Identify which cell holds the provided text, then report its [X, Y] central coordinate. 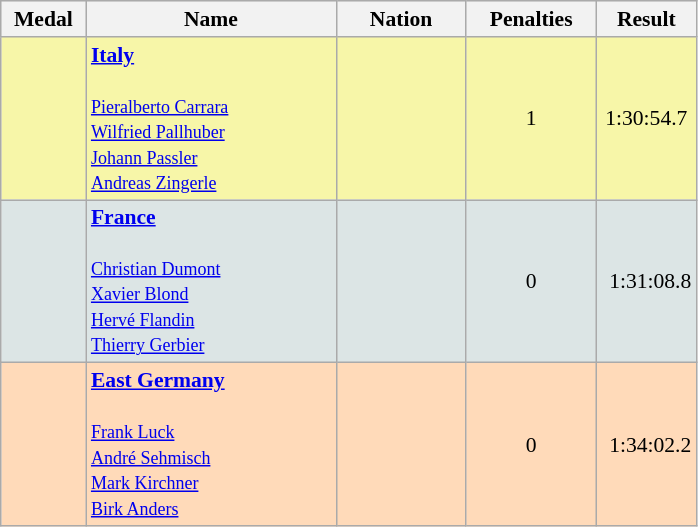
Result [646, 19]
Nation [401, 19]
FranceChristian DumontXavier BlondHervé FlandinThierry Gerbier [211, 282]
East GermanyFrank LuckAndré SehmischMark KirchnerBirk Anders [211, 444]
1 [531, 118]
1:34:02.2 [646, 444]
ItalyPieralberto CarraraWilfried PallhuberJohann PasslerAndreas Zingerle [211, 118]
Penalties [531, 19]
Name [211, 19]
Medal [44, 19]
1:30:54.7 [646, 118]
1:31:08.8 [646, 282]
